Determine the [X, Y] coordinate at the center of the cell enclosing the given text.  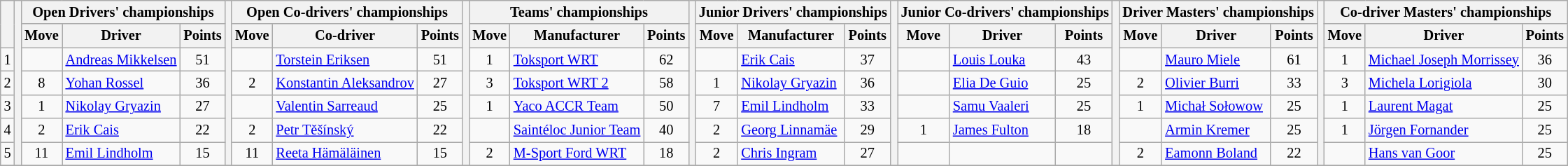
Michael Joseph Morrissey [1444, 60]
30 [1545, 83]
Yaco ACCR Team [577, 106]
Olivier Burri [1216, 83]
Petr Těšínský [344, 130]
Michał Sołowow [1216, 106]
Saintéloc Junior Team [577, 130]
50 [666, 106]
Junior Co-drivers' championships [1005, 12]
4 [8, 130]
Jörgen Fornander [1444, 130]
62 [666, 60]
Chris Ingram [791, 153]
Co-driver Masters' championships [1446, 12]
Toksport WRT 2 [577, 83]
Samu Vaaleri [1002, 106]
43 [1084, 60]
Yohan Rossel [122, 83]
Andreas Mikkelsen [122, 60]
Georg Linnamäe [791, 130]
Reeta Hämäläinen [344, 153]
5 [8, 153]
Konstantin Aleksandrov [344, 83]
Armin Kremer [1216, 130]
29 [868, 130]
Elia De Guio [1002, 83]
7 [716, 106]
Valentin Sarreaud [344, 106]
M-Sport Ford WRT [577, 153]
Michela Lorigiola [1444, 83]
37 [868, 60]
40 [666, 130]
Driver Masters' championships [1217, 12]
Torstein Eriksen [344, 60]
Open Co-drivers' championships [347, 12]
Toksport WRT [577, 60]
Teams' championships [579, 12]
Mauro Miele [1216, 60]
Laurent Magat [1444, 106]
8 [41, 83]
Hans van Goor [1444, 153]
Louis Louka [1002, 60]
James Fulton [1002, 130]
Junior Drivers' championships [793, 12]
Eamonn Boland [1216, 153]
Co-driver [344, 36]
61 [1294, 60]
Open Drivers' championships [123, 12]
58 [666, 83]
